Scan for the cell matching the given text and deliver its (X, Y) coordinate at center. 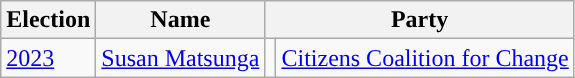
Citizens Coalition for Change (425, 58)
Party (420, 20)
Susan Matsunga (180, 58)
Name (180, 20)
2023 (48, 58)
Election (48, 20)
